Return the (X, Y) coordinate for the center point of the cell that contains the specified text.  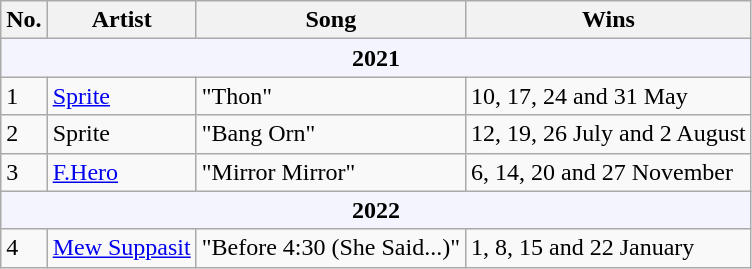
F.Hero (122, 172)
2022 (376, 210)
3 (24, 172)
Artist (122, 20)
"Mirror Mirror" (330, 172)
10, 17, 24 and 31 May (608, 96)
1 (24, 96)
4 (24, 248)
2021 (376, 58)
"Thon" (330, 96)
"Bang Orn" (330, 134)
1, 8, 15 and 22 January (608, 248)
No. (24, 20)
12, 19, 26 July and 2 August (608, 134)
Mew Suppasit (122, 248)
2 (24, 134)
Song (330, 20)
"Before 4:30 (She Said...)" (330, 248)
6, 14, 20 and 27 November (608, 172)
Wins (608, 20)
